Determine the [X, Y] coordinate at the center of the cell enclosing the given text.  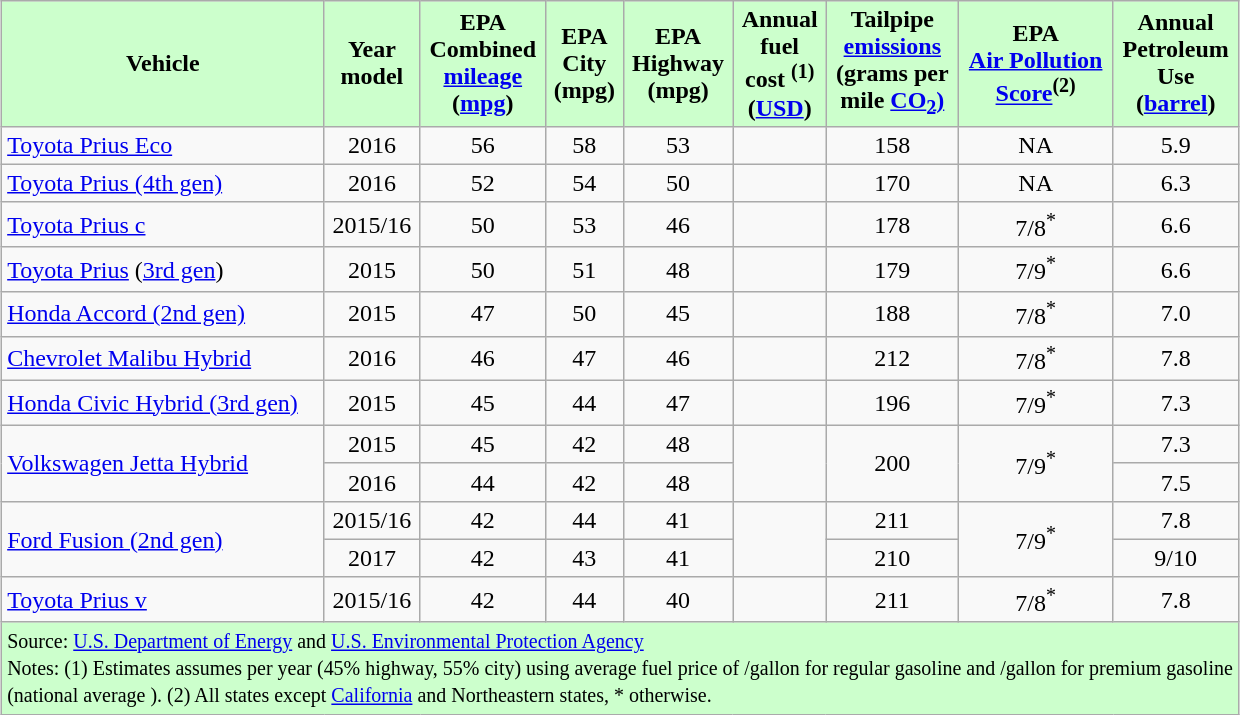
Annualfuelcost (1)(USD) [780, 64]
200 [892, 463]
210 [892, 558]
7.5 [1176, 482]
EPA City (mpg) [584, 64]
AnnualPetroleum Use(barrel) [1176, 64]
196 [892, 404]
158 [892, 145]
170 [892, 183]
52 [483, 183]
Chevrolet Malibu Hybrid [163, 358]
Honda Accord (2nd gen) [163, 314]
179 [892, 270]
56 [483, 145]
Vehicle [163, 64]
Toyota Prius Eco [163, 145]
40 [678, 600]
Tailpipeemissions(grams per mile CO2) [892, 64]
6.3 [1176, 183]
54 [584, 183]
Ford Fusion (2nd gen) [163, 539]
2017 [372, 558]
Toyota Prius (3rd gen) [163, 270]
178 [892, 224]
Yearmodel [372, 64]
EPAAir Pollution Score(2) [1036, 64]
Toyota Prius v [163, 600]
Honda Civic Hybrid (3rd gen) [163, 404]
Toyota Prius c [163, 224]
212 [892, 358]
9/10 [1176, 558]
58 [584, 145]
51 [584, 270]
EPA Combined mileage(mpg) [483, 64]
43 [584, 558]
Volkswagen Jetta Hybrid [163, 463]
5.9 [1176, 145]
188 [892, 314]
Toyota Prius (4th gen) [163, 183]
7.0 [1176, 314]
EPA Highway(mpg) [678, 64]
